Output the (X, Y) coordinate of the center of the cell containing the given text.  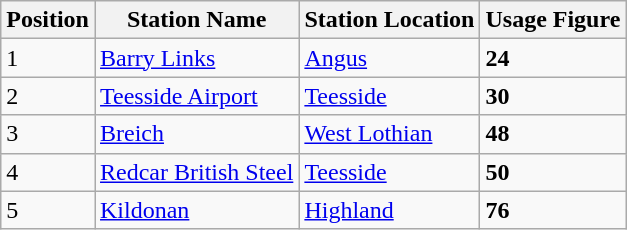
Angus (390, 58)
Highland (390, 210)
1 (48, 58)
Redcar British Steel (196, 172)
30 (553, 96)
3 (48, 134)
76 (553, 210)
Barry Links (196, 58)
Station Location (390, 20)
48 (553, 134)
2 (48, 96)
Teesside Airport (196, 96)
4 (48, 172)
Breich (196, 134)
Position (48, 20)
24 (553, 58)
5 (48, 210)
Usage Figure (553, 20)
Kildonan (196, 210)
50 (553, 172)
Station Name (196, 20)
West Lothian (390, 134)
